Return the (x, y) coordinate for the center point of the cell that contains the specified text.  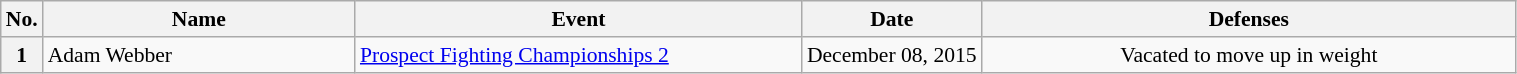
Event (578, 19)
No. (22, 19)
December 08, 2015 (892, 55)
1 (22, 55)
Adam Webber (199, 55)
Defenses (1249, 19)
Date (892, 19)
Prospect Fighting Championships 2 (578, 55)
Name (199, 19)
Vacated to move up in weight (1249, 55)
